Determine the [x, y] coordinate at the center of the cell enclosing the given text.  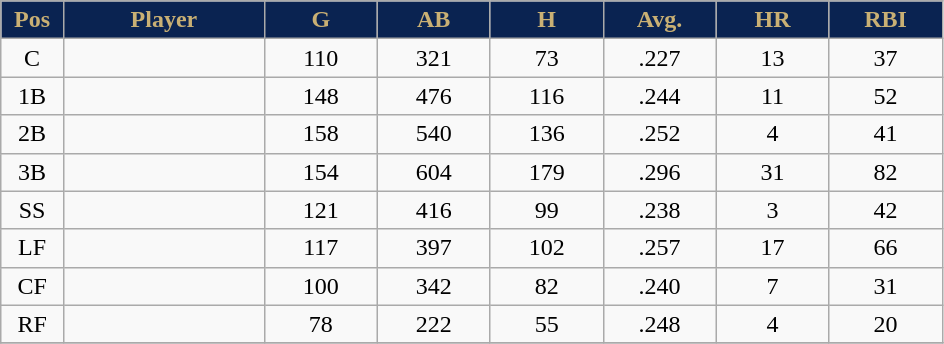
LF [32, 248]
17 [772, 248]
100 [320, 286]
1B [32, 96]
52 [886, 96]
.248 [660, 324]
540 [434, 134]
3 [772, 210]
37 [886, 58]
C [32, 58]
78 [320, 324]
Player [164, 20]
.296 [660, 172]
321 [434, 58]
.244 [660, 96]
116 [546, 96]
Pos [32, 20]
222 [434, 324]
110 [320, 58]
476 [434, 96]
158 [320, 134]
.252 [660, 134]
397 [434, 248]
3B [32, 172]
.227 [660, 58]
73 [546, 58]
342 [434, 286]
99 [546, 210]
11 [772, 96]
SS [32, 210]
2B [32, 134]
102 [546, 248]
CF [32, 286]
H [546, 20]
121 [320, 210]
RBI [886, 20]
42 [886, 210]
G [320, 20]
.257 [660, 248]
416 [434, 210]
.240 [660, 286]
41 [886, 134]
AB [434, 20]
RF [32, 324]
154 [320, 172]
HR [772, 20]
13 [772, 58]
117 [320, 248]
20 [886, 324]
136 [546, 134]
Avg. [660, 20]
.238 [660, 210]
179 [546, 172]
66 [886, 248]
148 [320, 96]
604 [434, 172]
55 [546, 324]
7 [772, 286]
